Determine the [X, Y] coordinate at the center of the cell enclosing the given text.  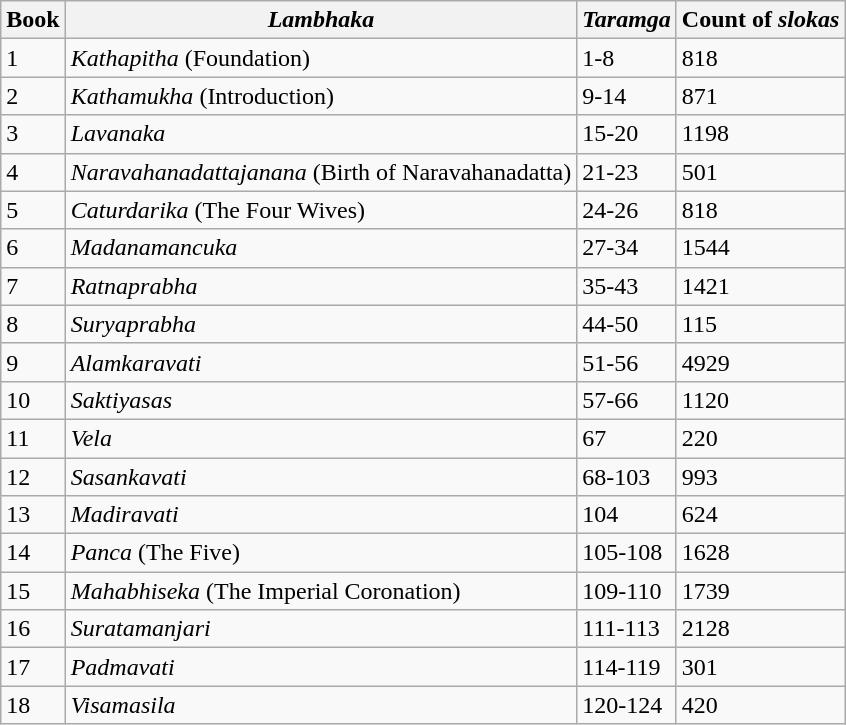
1739 [760, 591]
1544 [760, 248]
1 [33, 58]
Alamkaravati [321, 362]
Sasankavati [321, 477]
67 [627, 438]
44-50 [627, 324]
Lavanaka [321, 134]
Mahabhiseka (The Imperial Coronation) [321, 591]
Kathapitha (Foundation) [321, 58]
Ratnaprabha [321, 286]
13 [33, 515]
109-110 [627, 591]
104 [627, 515]
Lambhaka [321, 20]
871 [760, 96]
17 [33, 667]
Vela [321, 438]
35-43 [627, 286]
4 [33, 172]
993 [760, 477]
1120 [760, 400]
57-66 [627, 400]
1-8 [627, 58]
Madanamancuka [321, 248]
12 [33, 477]
Count of slokas [760, 20]
1421 [760, 286]
624 [760, 515]
114-119 [627, 667]
16 [33, 629]
2128 [760, 629]
24-26 [627, 210]
10 [33, 400]
15 [33, 591]
Suratamanjari [321, 629]
Madiravati [321, 515]
420 [760, 705]
11 [33, 438]
2 [33, 96]
120-124 [627, 705]
7 [33, 286]
9 [33, 362]
6 [33, 248]
18 [33, 705]
Taramga [627, 20]
68-103 [627, 477]
1198 [760, 134]
220 [760, 438]
501 [760, 172]
8 [33, 324]
Padmavati [321, 667]
14 [33, 553]
Book [33, 20]
9-14 [627, 96]
Visamasila [321, 705]
Panca (The Five) [321, 553]
105-108 [627, 553]
Kathamukha (Introduction) [321, 96]
Caturdarika (The Four Wives) [321, 210]
301 [760, 667]
111-113 [627, 629]
Suryaprabha [321, 324]
15-20 [627, 134]
21-23 [627, 172]
5 [33, 210]
115 [760, 324]
3 [33, 134]
27-34 [627, 248]
Naravahanadattajanana (Birth of Naravahanadatta) [321, 172]
1628 [760, 553]
51-56 [627, 362]
4929 [760, 362]
Saktiyasas [321, 400]
